Extract the (x, y) coordinate from the center of the cell holding the provided text.  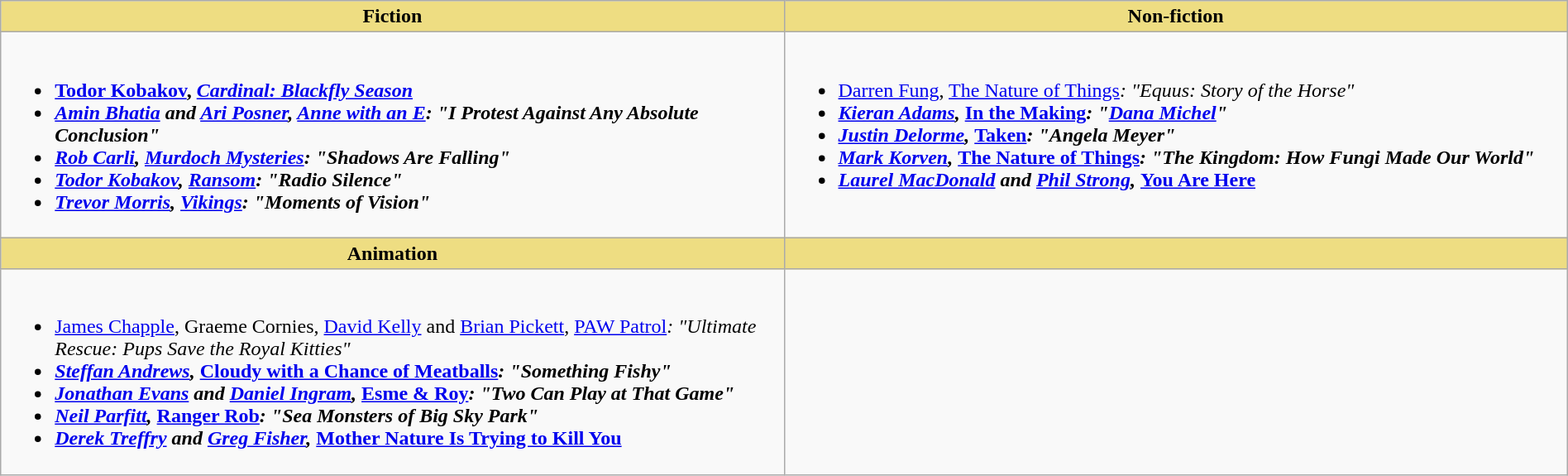
Non-fiction (1176, 17)
Fiction (392, 17)
Animation (392, 253)
